Return the (X, Y) coordinate for the center point of the cell that contains the specified text.  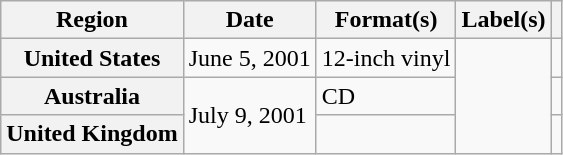
July 9, 2001 (250, 115)
Date (250, 20)
June 5, 2001 (250, 58)
Format(s) (386, 20)
CD (386, 96)
United States (92, 58)
12-inch vinyl (386, 58)
Australia (92, 96)
United Kingdom (92, 134)
Label(s) (504, 20)
Region (92, 20)
